Output the [X, Y] coordinate of the center of the cell containing the given text.  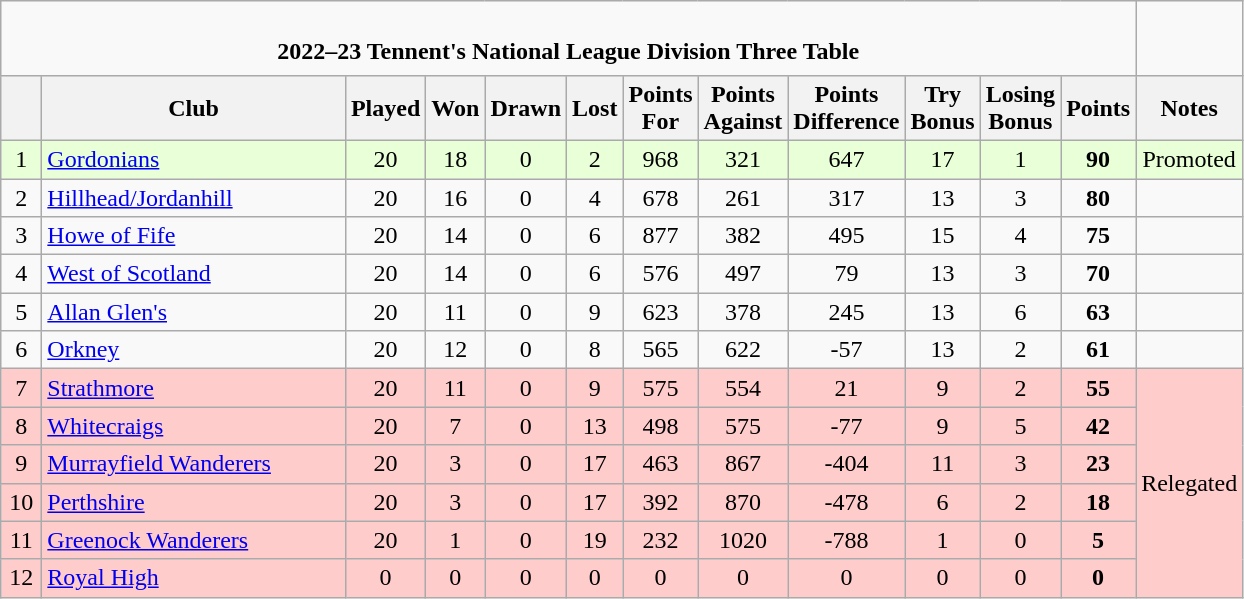
Allan Glen's [194, 312]
565 [660, 350]
Howe of Fife [194, 236]
Points Against [743, 108]
Points For [660, 108]
Try Bonus [942, 108]
Strathmore [194, 388]
554 [743, 388]
463 [660, 464]
70 [1098, 274]
-788 [846, 540]
1020 [743, 540]
Orkney [194, 350]
576 [660, 274]
870 [743, 502]
19 [595, 540]
378 [743, 312]
Relegated [1190, 483]
Royal High [194, 578]
678 [660, 197]
877 [660, 236]
-57 [846, 350]
Drawn [526, 108]
498 [660, 426]
-77 [846, 426]
Hillhead/Jordanhill [194, 197]
Promoted [1190, 159]
-478 [846, 502]
16 [456, 197]
647 [846, 159]
90 [1098, 159]
321 [743, 159]
55 [1098, 388]
21 [846, 388]
623 [660, 312]
Notes [1190, 108]
Whitecraigs [194, 426]
80 [1098, 197]
Played [385, 108]
15 [942, 236]
382 [743, 236]
23 [1098, 464]
75 [1098, 236]
497 [743, 274]
Losing Bonus [1020, 108]
622 [743, 350]
Points Difference [846, 108]
Murrayfield Wanderers [194, 464]
61 [1098, 350]
West of Scotland [194, 274]
Points [1098, 108]
Won [456, 108]
10 [22, 502]
Club [194, 108]
245 [846, 312]
Gordonians [194, 159]
-404 [846, 464]
317 [846, 197]
Perthshire [194, 502]
42 [1098, 426]
495 [846, 236]
232 [660, 540]
392 [660, 502]
Lost [595, 108]
Greenock Wanderers [194, 540]
867 [743, 464]
63 [1098, 312]
968 [660, 159]
79 [846, 274]
261 [743, 197]
